Find where the given text appears and provide that cell's center as [x, y] coordinate. 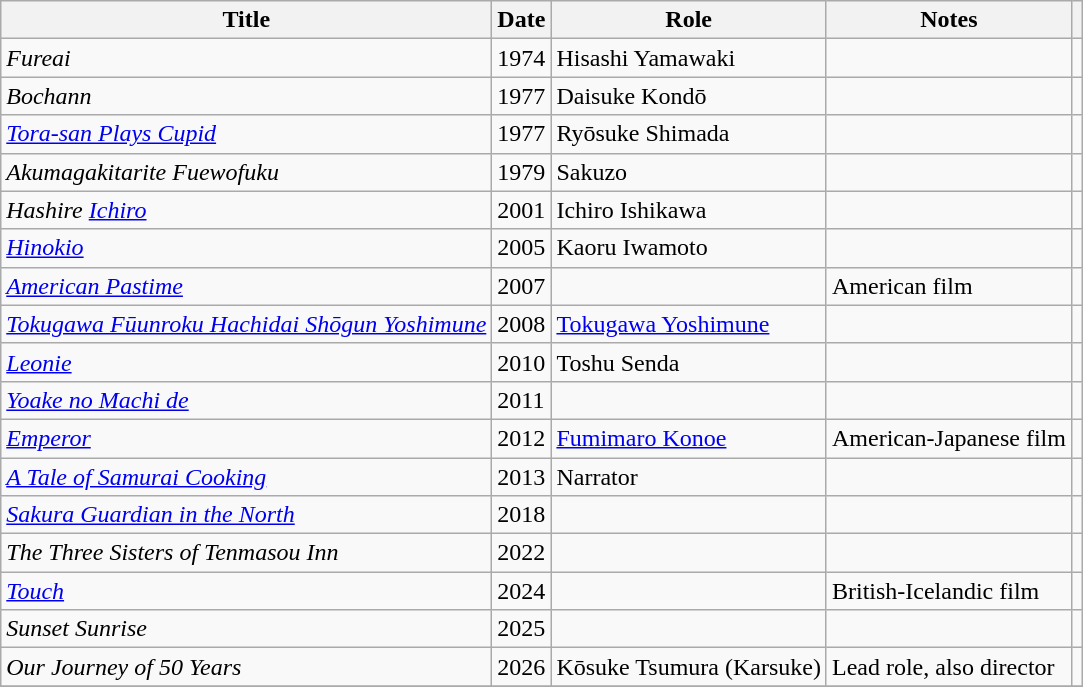
2001 [522, 210]
Yoake no Machi de [246, 400]
Our Journey of 50 Years [246, 667]
1979 [522, 172]
Kōsuke Tsumura (Karsuke) [689, 667]
Hashire Ichiro [246, 210]
Fureai [246, 58]
Emperor [246, 438]
British-Icelandic film [948, 591]
1974 [522, 58]
Tora-san Plays Cupid [246, 134]
Hinokio [246, 248]
Lead role, also director [948, 667]
The Three Sisters of Tenmasou Inn [246, 553]
2007 [522, 286]
American-Japanese film [948, 438]
Fumimaro Konoe [689, 438]
2018 [522, 515]
Kaoru Iwamoto [689, 248]
2013 [522, 477]
Title [246, 20]
A Tale of Samurai Cooking [246, 477]
Ichiro Ishikawa [689, 210]
2008 [522, 324]
2022 [522, 553]
American film [948, 286]
2005 [522, 248]
Bochann [246, 96]
American Pastime [246, 286]
Akumagakitarite Fuewofuku [246, 172]
2024 [522, 591]
Toshu Senda [689, 362]
Sakuzo [689, 172]
2010 [522, 362]
Notes [948, 20]
Role [689, 20]
2012 [522, 438]
Tokugawa Yoshimune [689, 324]
Touch [246, 591]
Narrator [689, 477]
Date [522, 20]
2026 [522, 667]
2011 [522, 400]
Sakura Guardian in the North [246, 515]
2025 [522, 629]
Leonie [246, 362]
Daisuke Kondō [689, 96]
Ryōsuke Shimada [689, 134]
Hisashi Yamawaki [689, 58]
Tokugawa Fūunroku Hachidai Shōgun Yoshimune [246, 324]
Sunset Sunrise [246, 629]
